Locate the cell with the specified text and output its [X, Y] center coordinate. 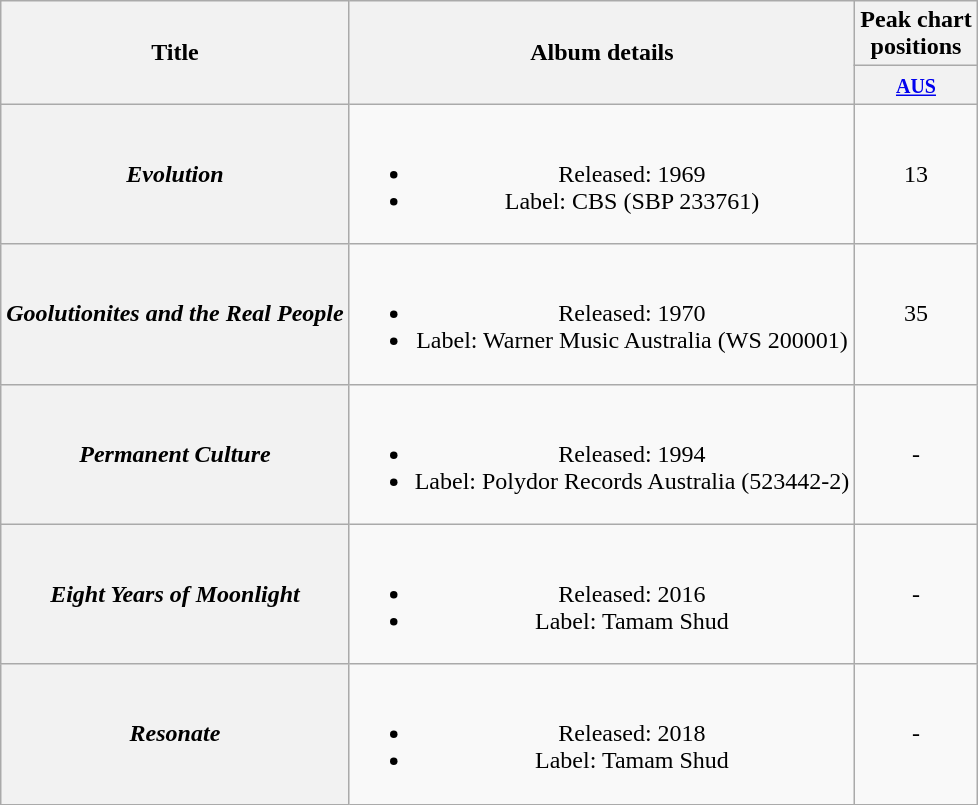
Released: 1969Label: CBS (SBP 233761) [602, 174]
Permanent Culture [175, 454]
Evolution [175, 174]
Released: 1970Label: Warner Music Australia (WS 200001) [602, 314]
Released: 1994Label: Polydor Records Australia (523442-2) [602, 454]
Eight Years of Moonlight [175, 594]
Resonate [175, 734]
Title [175, 52]
Goolutionites and the Real People [175, 314]
Released: 2016Label: Tamam Shud [602, 594]
AUS [916, 85]
Album details [602, 52]
Released: 2018Label: Tamam Shud [602, 734]
35 [916, 314]
13 [916, 174]
Peak chartpositions [916, 34]
